Find where the given text appears and provide that cell's center as (X, Y) coordinate. 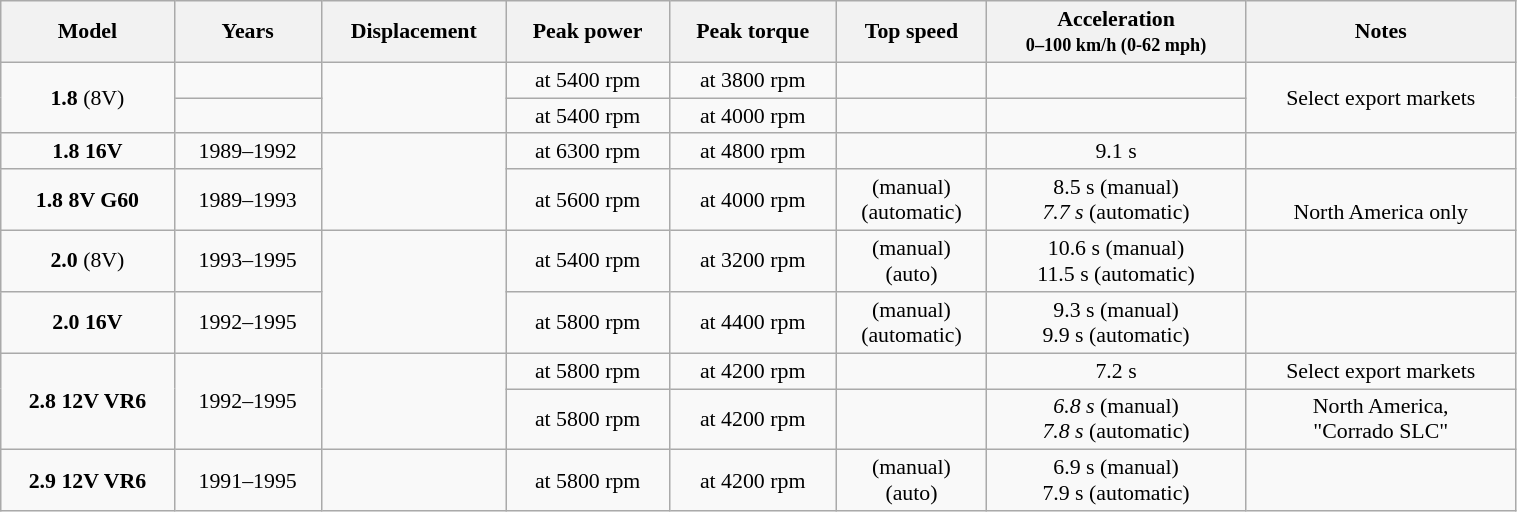
2.8 12V VR6 (88, 400)
6.9 s (manual)7.9 s (automatic) (1116, 480)
Model (88, 30)
8.5 s (manual)7.7 s (automatic) (1116, 200)
1.8 8V G60 (88, 200)
at 5600 rpm (588, 200)
at 3200 rpm (752, 260)
Top speed (911, 30)
1991–1995 (248, 480)
Acceleration0–100 km/h (0-62 mph) (1116, 30)
1989–1992 (248, 151)
at 3800 rpm (752, 80)
2.0 16V (88, 322)
10.6 s (manual)11.5 s (automatic) (1116, 260)
at 6300 rpm (588, 151)
Years (248, 30)
at 4800 rpm (752, 151)
at 4400 rpm (752, 322)
2.0 (8V) (88, 260)
North America,"Corrado SLC" (1380, 418)
Displacement (414, 30)
North America only (1380, 200)
6.8 s (manual) 7.8 s (automatic) (1116, 418)
7.2 s (1116, 370)
1.8 16V (88, 151)
1993–1995 (248, 260)
9.3 s (manual)9.9 s (automatic) (1116, 322)
Notes (1380, 30)
9.1 s (1116, 151)
1.8 (8V) (88, 98)
Peak torque (752, 30)
2.9 12V VR6 (88, 480)
Peak power (588, 30)
1989–1993 (248, 200)
